For the text-containing cell, return its midpoint in (X, Y) coordinate format. 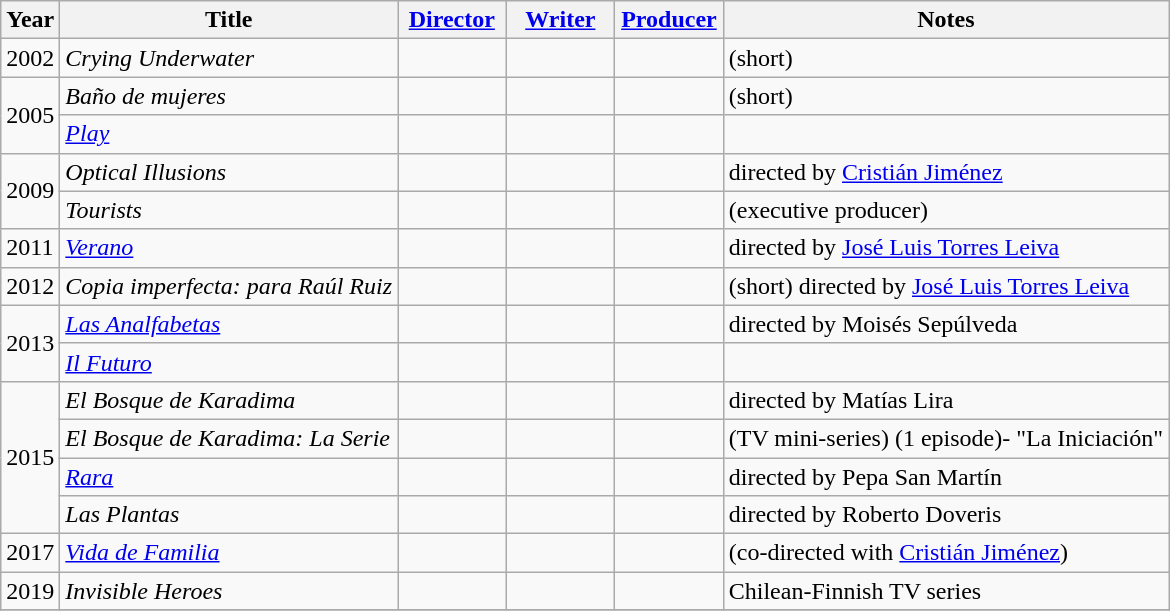
Copia imperfecta: para Raúl Ruiz (229, 286)
Optical Illusions (229, 172)
Notes (946, 20)
Director (452, 20)
directed by Moisés Sepúlveda (946, 324)
directed by Pepa San Martín (946, 477)
El Bosque de Karadima: La Serie (229, 438)
2005 (30, 115)
2011 (30, 248)
2009 (30, 191)
directed by José Luis Torres Leiva (946, 248)
Verano (229, 248)
Writer (560, 20)
(executive producer) (946, 210)
directed by Matías Lira (946, 400)
Chilean-Finnish TV series (946, 591)
directed by Cristián Jiménez (946, 172)
Title (229, 20)
Baño de mujeres (229, 96)
Rara (229, 477)
Vida de Familia (229, 553)
directed by Roberto Doveris (946, 515)
2002 (30, 58)
2012 (30, 286)
2013 (30, 343)
Year (30, 20)
(short) directed by José Luis Torres Leiva (946, 286)
Tourists (229, 210)
Las Plantas (229, 515)
2019 (30, 591)
Producer (670, 20)
2017 (30, 553)
(TV mini-series) (1 episode)- "La Iniciación" (946, 438)
Las Analfabetas (229, 324)
Crying Underwater (229, 58)
(co-directed with Cristián Jiménez) (946, 553)
2015 (30, 457)
Play (229, 134)
El Bosque de Karadima (229, 400)
Il Futuro (229, 362)
Invisible Heroes (229, 591)
